Determine the (x, y) coordinate at the center of the cell enclosing the given text.  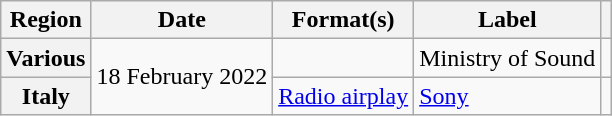
Various (46, 58)
Date (182, 20)
18 February 2022 (182, 77)
Ministry of Sound (508, 58)
Region (46, 20)
Radio airplay (344, 96)
Label (508, 20)
Format(s) (344, 20)
Italy (46, 96)
Sony (508, 96)
